Return (X, Y) of the center of cell containing provided text 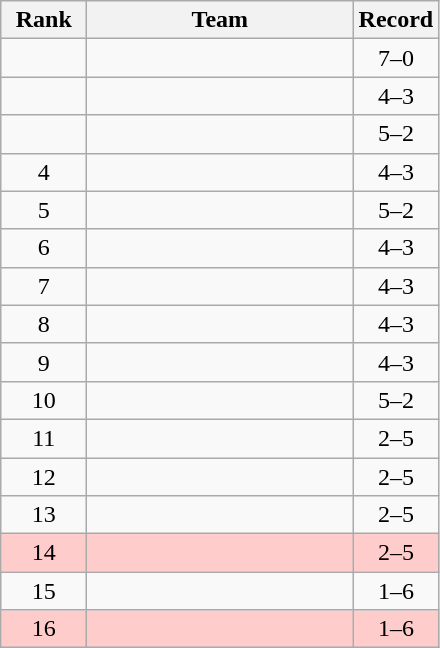
4 (44, 172)
11 (44, 438)
Rank (44, 20)
8 (44, 324)
5 (44, 210)
13 (44, 515)
6 (44, 248)
Record (396, 20)
14 (44, 553)
Team (220, 20)
7 (44, 286)
15 (44, 591)
9 (44, 362)
16 (44, 629)
7–0 (396, 58)
10 (44, 400)
12 (44, 477)
